Detect which cell encompasses the target text, then output its (x, y) center coordinate. 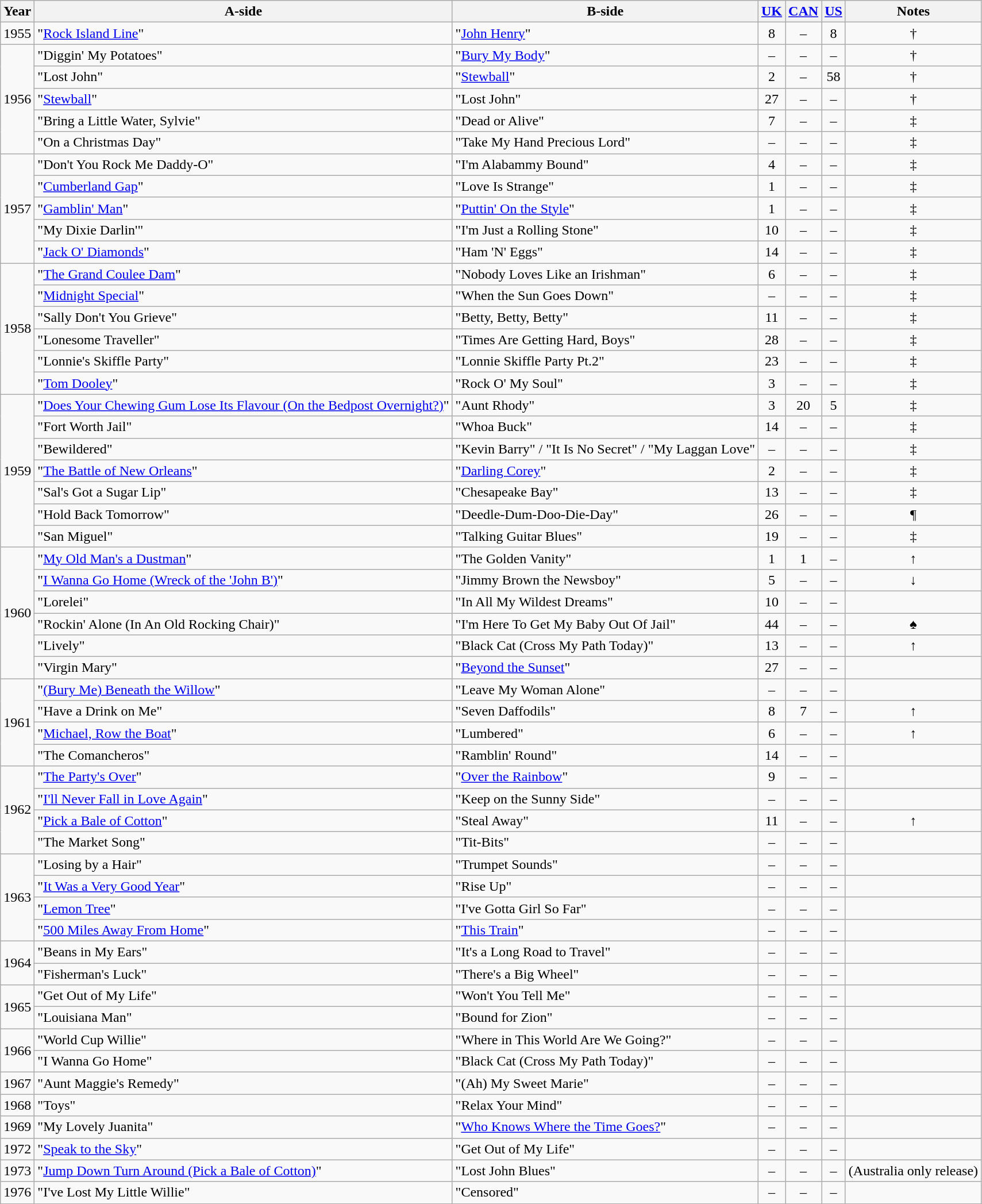
"The Party's Over" (244, 777)
"On a Christmas Day" (244, 143)
"Ramblin' Round" (605, 755)
"Censored" (605, 1193)
1959 (17, 471)
"Speak to the Sky" (244, 1149)
"It's a Long Road to Travel" (605, 952)
"Lemon Tree" (244, 908)
26 (771, 514)
"Take My Hand Precious Lord" (605, 143)
1962 (17, 810)
"Bring a Little Water, Sylvie" (244, 121)
"It Was a Very Good Year" (244, 886)
1973 (17, 1171)
"Dead or Alive" (605, 121)
"San Miguel" (244, 536)
1972 (17, 1149)
UK (771, 11)
44 (771, 624)
"Aunt Rhody" (605, 405)
"Jack O' Diamonds" (244, 252)
"Over the Rainbow" (605, 777)
"Rockin' Alone (In An Old Rocking Chair)" (244, 624)
1956 (17, 99)
Year (17, 11)
"Lively" (244, 646)
"I'll Never Fall in Love Again" (244, 799)
"Does Your Chewing Gum Lose Its Flavour (On the Bedpost Overnight?)" (244, 405)
"500 Miles Away From Home" (244, 930)
¶ (913, 514)
"Lonnie's Skiffle Party" (244, 361)
"I'm Just a Rolling Stone" (605, 230)
↓ (913, 580)
"When the Sun Goes Down" (605, 296)
"Talking Guitar Blues" (605, 536)
♠ (913, 624)
"The Grand Coulee Dam" (244, 274)
"Virgin Mary" (244, 668)
"Chesapeake Bay" (605, 493)
"I Wanna Go Home (Wreck of the 'John B')" (244, 580)
"Cumberland Gap" (244, 186)
"This Train" (605, 930)
"I've Gotta Girl So Far" (605, 908)
"There's a Big Wheel" (605, 974)
"Puttin' On the Style" (605, 208)
"Betty, Betty, Betty" (605, 318)
"(Bury Me) Beneath the Willow" (244, 690)
"Where in This World Are We Going?" (605, 1040)
"I'm Alabammy Bound" (605, 164)
"Aunt Maggie's Remedy" (244, 1083)
1965 (17, 1007)
"Relax Your Mind" (605, 1105)
"Rock O' My Soul" (605, 383)
CAN (803, 11)
"Beans in My Ears" (244, 952)
"Lost John Blues" (605, 1171)
"Losing by a Hair" (244, 864)
"The Golden Vanity" (605, 558)
1976 (17, 1193)
4 (771, 164)
1955 (17, 33)
1961 (17, 722)
Notes (913, 11)
"Louisiana Man" (244, 1018)
"My Old Man's a Dustman" (244, 558)
19 (771, 536)
"Darling Corey" (605, 471)
1967 (17, 1083)
(Australia only release) (913, 1171)
"Tit-Bits" (605, 843)
58 (834, 77)
1958 (17, 329)
"In All My Wildest Dreams" (605, 602)
"Fort Worth Jail" (244, 427)
"Steal Away" (605, 821)
"World Cup Willie" (244, 1040)
"John Henry" (605, 33)
"Bury My Body" (605, 55)
"Bound for Zion" (605, 1018)
"Beyond the Sunset" (605, 668)
"Tom Dooley" (244, 383)
"Rise Up" (605, 886)
"The Comancheros" (244, 755)
1966 (17, 1051)
28 (771, 340)
"The Market Song" (244, 843)
"Fisherman's Luck" (244, 974)
"Keep on the Sunny Side" (605, 799)
"Hold Back Tomorrow" (244, 514)
"Nobody Loves Like an Irishman" (605, 274)
"My Dixie Darlin'" (244, 230)
"I Wanna Go Home" (244, 1061)
"Midnight Special" (244, 296)
"Times Are Getting Hard, Boys" (605, 340)
"Kevin Barry" / "It Is No Secret" / "My Laggan Love" (605, 449)
1957 (17, 208)
"Lorelei" (244, 602)
1960 (17, 613)
"I'm Here To Get My Baby Out Of Jail" (605, 624)
"I've Lost My Little Willie" (244, 1193)
23 (771, 361)
"Won't You Tell Me" (605, 996)
"Rock Island Line" (244, 33)
"Diggin' My Potatoes" (244, 55)
"Lumbered" (605, 733)
"Seven Daffodils" (605, 711)
"Ham 'N' Eggs" (605, 252)
"My Lovely Juanita" (244, 1127)
"Pick a Bale of Cotton" (244, 821)
"Lonesome Traveller" (244, 340)
1964 (17, 963)
"Leave My Woman Alone" (605, 690)
"Love Is Strange" (605, 186)
"Jump Down Turn Around (Pick a Bale of Cotton)" (244, 1171)
"(Ah) My Sweet Marie" (605, 1083)
"Toys" (244, 1105)
"Who Knows Where the Time Goes?" (605, 1127)
"Sal's Got a Sugar Lip" (244, 493)
"Whoa Buck" (605, 427)
US (834, 11)
1969 (17, 1127)
"Gamblin' Man" (244, 208)
"Michael, Row the Boat" (244, 733)
1963 (17, 897)
1968 (17, 1105)
"Bewildered" (244, 449)
"Sally Don't You Grieve" (244, 318)
20 (803, 405)
"Have a Drink on Me" (244, 711)
"Trumpet Sounds" (605, 864)
B-side (605, 11)
"The Battle of New Orleans" (244, 471)
A-side (244, 11)
"Don't You Rock Me Daddy-O" (244, 164)
"Lonnie Skiffle Party Pt.2" (605, 361)
9 (771, 777)
"Jimmy Brown the Newsboy" (605, 580)
"Deedle-Dum-Doo-Die-Day" (605, 514)
